Extract the (x, y) coordinate from the center of the cell holding the provided text.  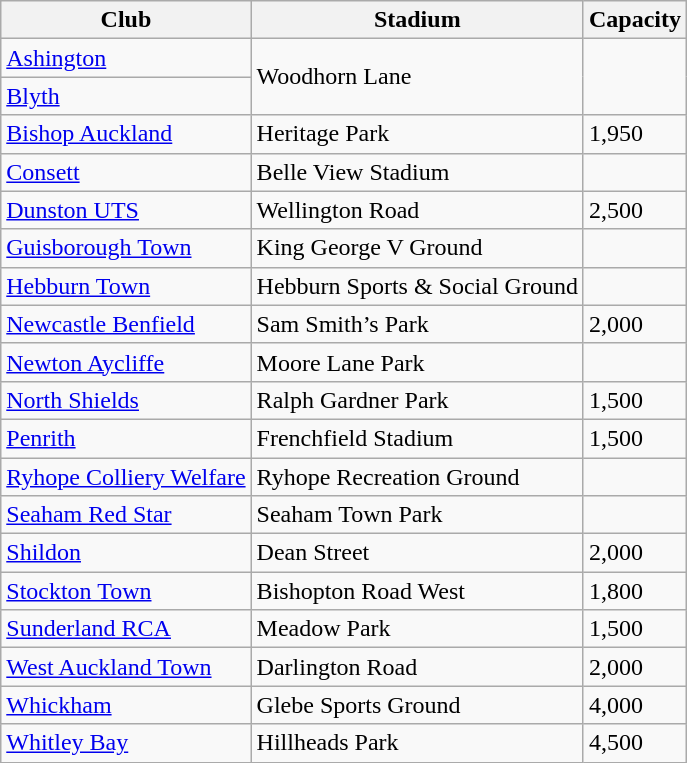
West Auckland Town (126, 667)
Sam Smith’s Park (417, 324)
Darlington Road (417, 667)
North Shields (126, 400)
Blyth (126, 96)
Stadium (417, 20)
Dunston UTS (126, 210)
Penrith (126, 438)
Wellington Road (417, 210)
Ralph Gardner Park (417, 400)
Newcastle Benfield (126, 324)
Guisborough Town (126, 248)
Belle View Stadium (417, 172)
Hebburn Sports & Social Ground (417, 286)
Seaham Town Park (417, 515)
Sunderland RCA (126, 629)
Club (126, 20)
Seaham Red Star (126, 515)
Stockton Town (126, 591)
Ryhope Colliery Welfare (126, 477)
2,500 (634, 210)
Consett (126, 172)
Hebburn Town (126, 286)
Woodhorn Lane (417, 77)
Whickham (126, 705)
Frenchfield Stadium (417, 438)
1,800 (634, 591)
Bishop Auckland (126, 134)
4,500 (634, 743)
Whitley Bay (126, 743)
Ashington (126, 58)
Dean Street (417, 553)
Shildon (126, 553)
Glebe Sports Ground (417, 705)
Capacity (634, 20)
Bishopton Road West (417, 591)
Meadow Park (417, 629)
Newton Aycliffe (126, 362)
King George V Ground (417, 248)
Moore Lane Park (417, 362)
4,000 (634, 705)
Hillheads Park (417, 743)
1,950 (634, 134)
Heritage Park (417, 134)
Ryhope Recreation Ground (417, 477)
